For the text-containing cell, return its midpoint in (x, y) coordinate format. 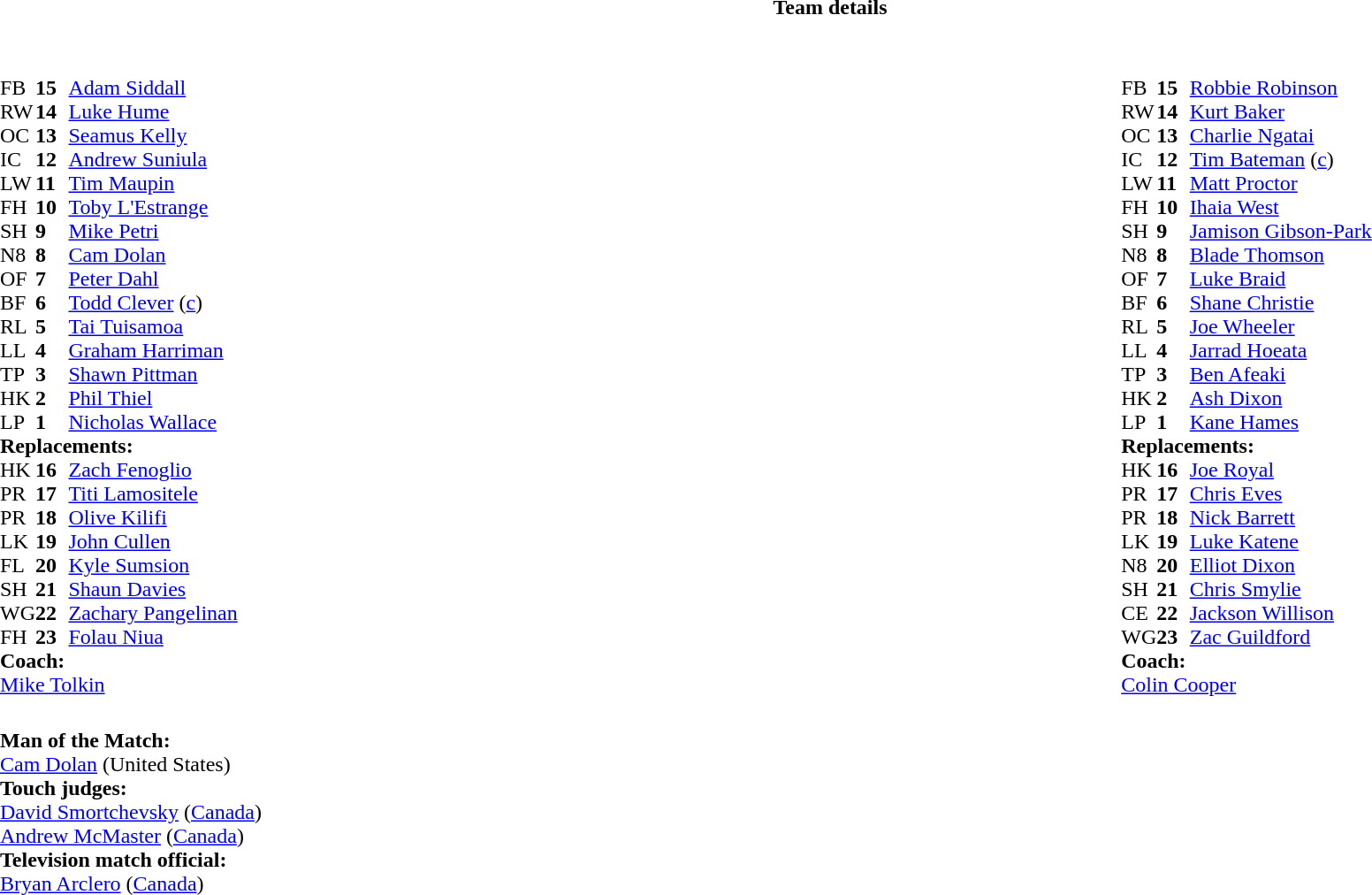
Kurt Baker (1281, 111)
John Cullen (152, 541)
Seamus Kelly (152, 136)
Shane Christie (1281, 302)
CE (1139, 614)
Tim Bateman (c) (1281, 159)
Matt Proctor (1281, 184)
Andrew Suniula (152, 159)
Zac Guildford (1281, 637)
Joe Wheeler (1281, 327)
Peter Dahl (152, 279)
Kane Hames (1281, 423)
Nick Barrett (1281, 518)
Jackson Willison (1281, 614)
Phil Thiel (152, 398)
Mike Petri (152, 232)
Olive Kilifi (152, 518)
Shaun Davies (152, 589)
Cam Dolan (152, 255)
Colin Cooper (1246, 685)
Mike Tolkin (118, 685)
Joe Royal (1281, 470)
Luke Hume (152, 111)
Charlie Ngatai (1281, 136)
Ihaia West (1281, 207)
Robbie Robinson (1281, 88)
Zachary Pangelinan (152, 614)
Zach Fenoglio (152, 470)
Adam Siddall (152, 88)
Jamison Gibson-Park (1281, 232)
Jarrad Hoeata (1281, 350)
Luke Katene (1281, 541)
Tai Tuisamoa (152, 327)
Shawn Pittman (152, 375)
Folau Niua (152, 637)
Todd Clever (c) (152, 302)
Chris Smylie (1281, 589)
Nicholas Wallace (152, 423)
Graham Harriman (152, 350)
Tim Maupin (152, 184)
FL (18, 566)
Toby L'Estrange (152, 207)
Titi Lamositele (152, 493)
Kyle Sumsion (152, 566)
Chris Eves (1281, 493)
Elliot Dixon (1281, 566)
Ben Afeaki (1281, 375)
Ash Dixon (1281, 398)
Blade Thomson (1281, 255)
Luke Braid (1281, 279)
